Identify which cell holds the provided text, then report its [X, Y] central coordinate. 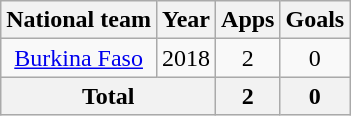
Apps [248, 20]
Goals [315, 20]
Year [186, 20]
National team [79, 20]
Total [108, 96]
2018 [186, 58]
Burkina Faso [79, 58]
